Detect which cell encompasses the target text, then output its (x, y) center coordinate. 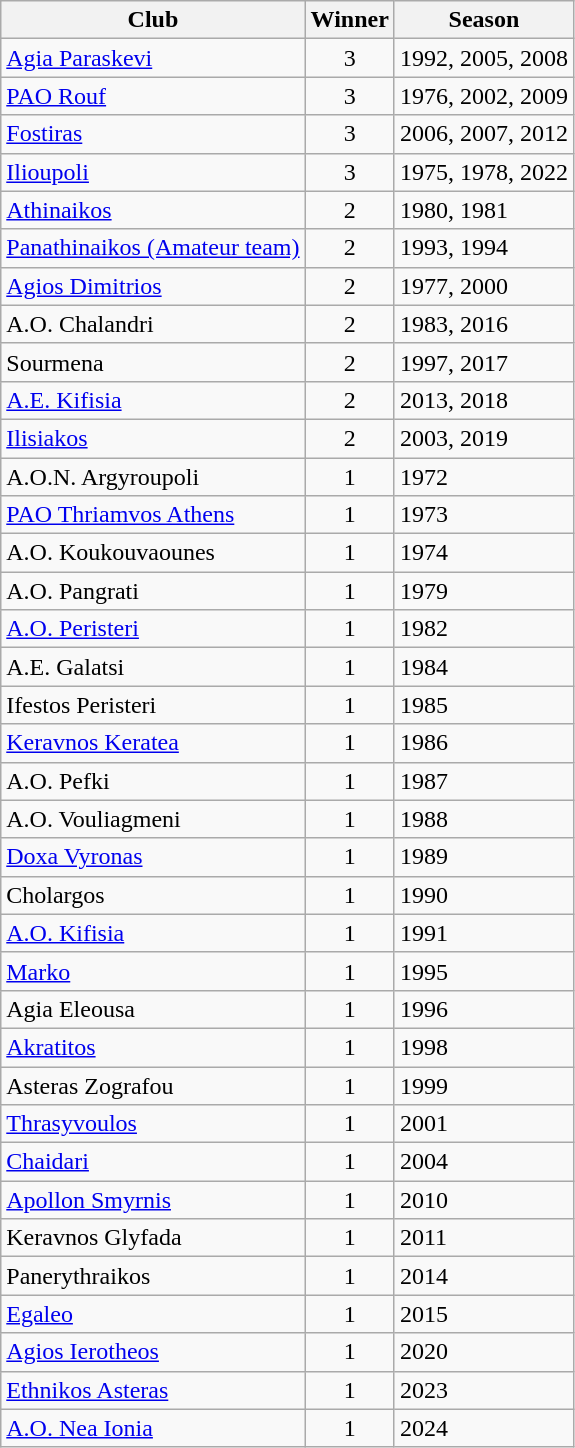
2013, 2018 (484, 400)
A.O. Pangrati (153, 591)
A.O. Peristeri (153, 629)
1973 (484, 515)
2004 (484, 1162)
1989 (484, 857)
Egaleo (153, 1314)
A.O. Vouliagmeni (153, 819)
Cholargos (153, 895)
Club (153, 20)
1976, 2002, 2009 (484, 96)
1996 (484, 1009)
Ifestos Peristeri (153, 705)
1972 (484, 477)
A.O. Koukouvaounes (153, 553)
1985 (484, 705)
Season (484, 20)
Winner (350, 20)
Ilioupoli (153, 172)
PAO Rouf (153, 96)
2020 (484, 1352)
Thrasyvoulos (153, 1124)
2023 (484, 1390)
Agia Paraskevi (153, 58)
Chaidari (153, 1162)
A.E. Galatsi (153, 667)
A.O. Chalandri (153, 324)
Asteras Zografou (153, 1085)
2011 (484, 1238)
A.O. Nea Ionia (153, 1428)
1993, 1994 (484, 248)
1983, 2016 (484, 324)
Agios Dimitrios (153, 286)
Agios Ierotheos (153, 1352)
Panathinaikos (Amateur team) (153, 248)
1997, 2017 (484, 362)
1999 (484, 1085)
2006, 2007, 2012 (484, 134)
2014 (484, 1276)
1990 (484, 895)
2024 (484, 1428)
A.E. Kifisia (153, 400)
Panerythraikos (153, 1276)
1995 (484, 971)
1982 (484, 629)
A.O.N. Argyroupoli (153, 477)
Keravnos Keratea (153, 743)
Marko (153, 971)
1979 (484, 591)
Akratitos (153, 1047)
2015 (484, 1314)
Athinaikos (153, 210)
1984 (484, 667)
1991 (484, 933)
1992, 2005, 2008 (484, 58)
1977, 2000 (484, 286)
2010 (484, 1200)
1986 (484, 743)
1980, 1981 (484, 210)
Agia Eleousa (153, 1009)
2003, 2019 (484, 438)
A.O. Pefki (153, 781)
Doxa Vyronas (153, 857)
1998 (484, 1047)
1975, 1978, 2022 (484, 172)
Apollon Smyrnis (153, 1200)
A.O. Kifisia (153, 933)
1974 (484, 553)
PAO Thriamvos Athens (153, 515)
Keravnos Glyfada (153, 1238)
Fostiras (153, 134)
1987 (484, 781)
1988 (484, 819)
2001 (484, 1124)
Sourmena (153, 362)
Ethnikos Asteras (153, 1390)
Ilisiakos (153, 438)
